Determine the (x, y) coordinate at the center of the cell enclosing the given text.  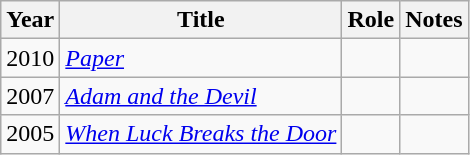
2007 (30, 96)
Paper (201, 58)
2005 (30, 134)
Notes (434, 20)
2010 (30, 58)
Role (371, 20)
Title (201, 20)
Adam and the Devil (201, 96)
When Luck Breaks the Door (201, 134)
Year (30, 20)
